Detect which cell encompasses the target text, then output its [X, Y] center coordinate. 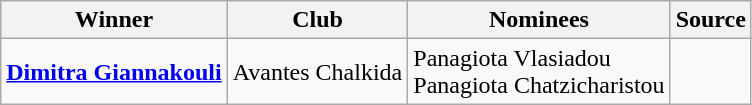
Panagiota VlasiadouPanagiota Chatzicharistou [539, 72]
Avantes Chalkida [318, 72]
Source [710, 20]
Club [318, 20]
Nominees [539, 20]
Dimitra Giannakouli [114, 72]
Winner [114, 20]
